Provide the [X, Y] coordinate of the cell's center where the given text is located.  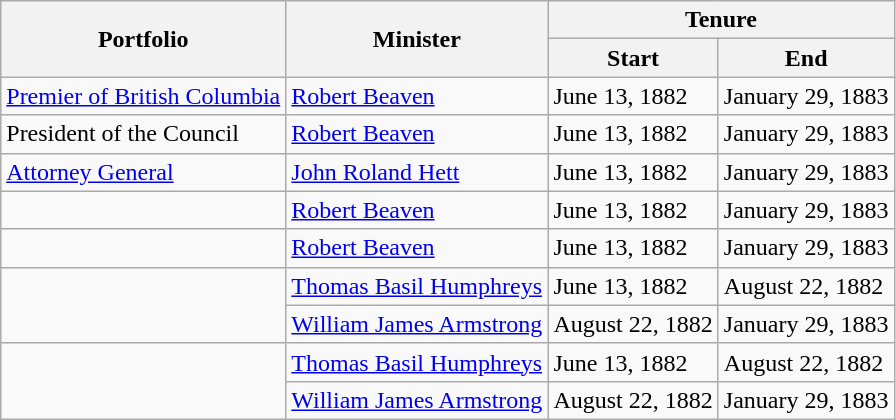
Attorney General [144, 172]
Minister [417, 39]
Start [633, 58]
Premier of British Columbia [144, 96]
Portfolio [144, 39]
Tenure [721, 20]
End [806, 58]
John Roland Hett [417, 172]
President of the Council [144, 134]
